Extract the [X, Y] coordinate from the center of the cell holding the provided text.  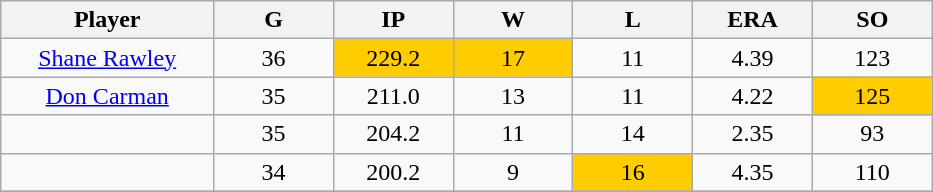
93 [872, 134]
ERA [753, 20]
17 [513, 58]
125 [872, 96]
16 [633, 172]
SO [872, 20]
L [633, 20]
G [274, 20]
W [513, 20]
204.2 [393, 134]
34 [274, 172]
14 [633, 134]
110 [872, 172]
211.0 [393, 96]
4.39 [753, 58]
IP [393, 20]
200.2 [393, 172]
4.35 [753, 172]
229.2 [393, 58]
Don Carman [108, 96]
36 [274, 58]
123 [872, 58]
Player [108, 20]
2.35 [753, 134]
9 [513, 172]
4.22 [753, 96]
13 [513, 96]
Shane Rawley [108, 58]
